Capture the cell that displays the provided text and extract its (X, Y) central coordinate. 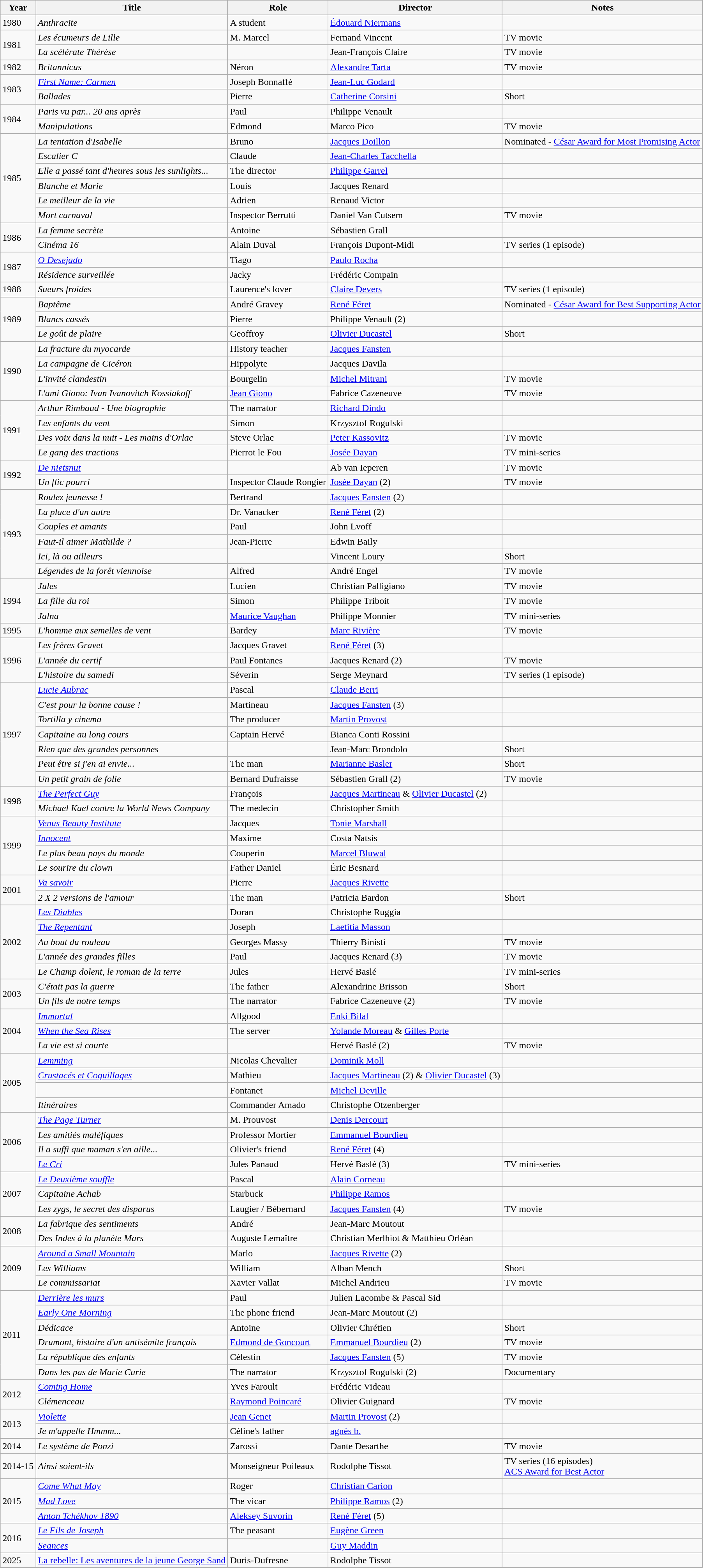
Le commissariat (132, 1283)
Claude (278, 156)
Vincent Loury (415, 556)
1995 (18, 630)
Bertrand (278, 497)
Jacques Martineau (2) & Olivier Ducastel (3) (415, 1075)
Les Diables (132, 912)
Jean-Marc Moutout (415, 1224)
Guy Maddin (415, 1545)
Inspector Claude Rongier (278, 482)
Drumont, histoire d'un antisémite français (132, 1342)
Commander Amado (278, 1105)
Jean-François Claire (415, 52)
Jacques Fansten (3) (415, 705)
Paul Fontanes (278, 660)
1985 (18, 178)
Le sourire du clown (132, 868)
1993 (18, 534)
Sébastien Grall (2) (415, 779)
The peasant (278, 1531)
Tonie Marshall (415, 823)
Jacques Davila (415, 363)
Venus Beauty Institute (132, 823)
Renaud Victor (415, 201)
1983 (18, 89)
C'est pour la bonne cause ! (132, 705)
Peut être si j'en ai envie... (132, 764)
Jean-Marc Brondolo (415, 749)
Ballades (132, 97)
Marc Rivière (415, 630)
Documentary (602, 1372)
Title (132, 8)
Allgood (278, 1016)
Mathieu (278, 1075)
1981 (18, 45)
De nietsnut (132, 467)
Le plus beau pays du monde (132, 853)
Bourgelin (278, 378)
L'ami Giono: Ivan Ivanovitch Kossiakoff (132, 393)
Un petit grain de folie (132, 779)
The Repentant (132, 927)
Olivier Chrétien (415, 1327)
Crustacés et Coquillages (132, 1075)
Jacques Rivette (415, 882)
Lucien (278, 586)
Mort carnaval (132, 215)
agnès b. (415, 1431)
Dominik Moll (415, 1060)
Nicolas Chevalier (278, 1060)
Dante Desarthe (415, 1446)
Alain Corneau (415, 1179)
1991 (18, 430)
The Perfect Guy (132, 794)
C'était pas la guerre (132, 986)
Richard Dindo (415, 408)
Ici, là ou ailleurs (132, 556)
When the Sea Rises (132, 1031)
Olivier's friend (278, 1150)
The medecin (278, 808)
1999 (18, 845)
Les Williams (132, 1268)
2014 (18, 1446)
André Engel (415, 571)
Fontanet (278, 1090)
Frédéric Videau (415, 1387)
Paulo Rocha (415, 260)
Le Fils de Joseph (132, 1531)
Inspector Berrutti (278, 215)
Laugier / Bébernard (278, 1209)
La fracture du myocarde (132, 349)
Philippe Triboit (415, 601)
Alban Mench (415, 1268)
2004 (18, 1031)
Éric Besnard (415, 868)
2025 (18, 1560)
Jean Genet (278, 1416)
Des Indes à la planète Mars (132, 1238)
Jean Giono (278, 393)
Les frères Gravet (132, 645)
Christophe Ruggia (415, 912)
Seances (132, 1545)
Céline's father (278, 1431)
Lemming (132, 1060)
Role (278, 8)
René Féret (4) (415, 1150)
Raymond Poincaré (278, 1402)
Maurice Vaughan (278, 616)
Edmond de Goncourt (278, 1342)
Emmanuel Bourdieu (2) (415, 1342)
Bernard Dufraisse (278, 779)
Itinéraires (132, 1105)
Des voix dans la nuit - Les mains d'Orlac (132, 438)
Christophe Otzenberger (415, 1105)
Va savoir (132, 882)
André Gravey (278, 304)
Aleksey Suvorin (278, 1516)
Séverin (278, 675)
Notes (602, 8)
Coming Home (132, 1387)
Fabrice Cazeneuve (2) (415, 1001)
Hippolyte (278, 363)
Elle a passé tant d'heures sous les sunlights... (132, 171)
Un fils de notre temps (132, 1001)
Doran (278, 912)
Il a suffi que maman s'en aille... (132, 1150)
2008 (18, 1231)
The phone friend (278, 1312)
Jean-Marc Moutout (2) (415, 1312)
1992 (18, 475)
Faut-il aimer Mathilde ? (132, 541)
Claude Berri (415, 690)
Le Deuxième souffle (132, 1179)
Marianne Basler (415, 764)
Jacques Gravet (278, 645)
Christopher Smith (415, 808)
Jacques Rivette (2) (415, 1253)
2015 (18, 1501)
Capitaine Achab (132, 1194)
Ab van Ieperen (415, 467)
Tortilla y cinema (132, 720)
Adrien (278, 201)
Olivier Ducastel (415, 334)
Eugène Green (415, 1531)
Jacques Fansten (5) (415, 1357)
2001 (18, 890)
Jacques Renard (415, 186)
Auguste Lemaître (278, 1238)
First Name: Carmen (132, 82)
2002 (18, 942)
La vie est si courte (132, 1046)
Cinéma 16 (132, 245)
Denis Dercourt (415, 1120)
1989 (18, 319)
Résidence surveillée (132, 275)
The director (278, 171)
Jalna (132, 616)
Dédicace (132, 1327)
La tentation d'Isabelle (132, 141)
The server (278, 1031)
Alexandrine Brisson (415, 986)
Jacques Fansten (4) (415, 1209)
2006 (18, 1142)
Laetitia Masson (415, 927)
Christian Merlhiot & Matthieu Orléan (415, 1238)
Les amitiés maléfiques (132, 1135)
1998 (18, 801)
François (278, 794)
Dr. Vanacker (278, 512)
Patricia Bardon (415, 897)
Michel Andrieu (415, 1283)
Michel Deville (415, 1090)
2016 (18, 1538)
Captain Hervé (278, 734)
The producer (278, 720)
Fabrice Cazeneuve (415, 393)
1980 (18, 23)
Olivier Guignard (415, 1402)
La femme secrète (132, 230)
Jacques Renard (2) (415, 660)
Ainsi soient-ils (132, 1466)
Le Champ dolent, le roman de la terre (132, 972)
Les enfants du vent (132, 423)
Krzysztof Rogulski (2) (415, 1372)
Martin Provost (415, 720)
Philippe Ramos (2) (415, 1501)
Christian Palligiano (415, 586)
2013 (18, 1424)
La fille du roi (132, 601)
Jacky (278, 275)
François Dupont-Midi (415, 245)
La république des enfants (132, 1357)
1987 (18, 267)
La scélérate Thérèse (132, 52)
2014-15 (18, 1466)
Thierry Binisti (415, 942)
Célestin (278, 1357)
Roger (278, 1486)
Father Daniel (278, 868)
Jules Panaud (278, 1164)
Emmanuel Bourdieu (415, 1135)
Edwin Baily (415, 541)
Yves Faroult (278, 1387)
Monseigneur Poileaux (278, 1466)
Le gang des tractions (132, 453)
Les écumeurs de Lille (132, 37)
TV series (16 episodes)ACS Award for Best Actor (602, 1466)
Bardey (278, 630)
Au bout du rouleau (132, 942)
Bianca Conti Rossini (415, 734)
René Féret (2) (415, 512)
Joseph (278, 927)
Nominated - César Award for Most Promising Actor (602, 141)
Xavier Vallat (278, 1283)
Alain Duval (278, 245)
Jean-Pierre (278, 541)
Immortal (132, 1016)
Je m'appelle Hmmm... (132, 1431)
Director (415, 8)
Roulez jeunesse ! (132, 497)
1990 (18, 371)
Britannicus (132, 67)
Pierrot le Fou (278, 453)
Capitaine au long cours (132, 734)
Derrière les murs (132, 1298)
M. Marcel (278, 37)
Hervé Baslé (2) (415, 1046)
La campagne de Cicéron (132, 363)
Tiago (278, 260)
2 X 2 versions de l'amour (132, 897)
Serge Meynard (415, 675)
Nominated - César Award for Best Supporting Actor (602, 304)
L'homme aux semelles de vent (132, 630)
Jacques Fansten (2) (415, 497)
Zarossi (278, 1446)
Enki Bilal (415, 1016)
Early One Morning (132, 1312)
Le système de Ponzi (132, 1446)
Bruno (278, 141)
L'année du certif (132, 660)
Clémenceau (132, 1402)
Philippe Garrel (415, 171)
Jean-Charles Tacchella (415, 156)
1996 (18, 660)
Innocent (132, 838)
Philippe Venault (415, 111)
Sébastien Grall (415, 230)
Marcel Bluwal (415, 853)
Couperin (278, 853)
René Féret (3) (415, 645)
Michael Kael contre la World News Company (132, 808)
2011 (18, 1335)
L'histoire du samedi (132, 675)
La fabrique des sentiments (132, 1224)
Mad Love (132, 1501)
Martineau (278, 705)
Dans les pas de Marie Curie (132, 1372)
1986 (18, 238)
Marlo (278, 1253)
Christian Carion (415, 1486)
Baptême (132, 304)
The Page Turner (132, 1120)
2005 (18, 1083)
Professor Mortier (278, 1135)
Around a Small Mountain (132, 1253)
René Féret (5) (415, 1516)
André (278, 1224)
Rien que des grandes personnes (132, 749)
Duris-Dufresne (278, 1560)
The vicar (278, 1501)
Martin Provost (2) (415, 1416)
Marco Pico (415, 126)
Peter Kassovitz (415, 438)
Jean-Luc Godard (415, 82)
Daniel Van Cutsem (415, 215)
Couples et amants (132, 527)
Le goût de plaire (132, 334)
Costa Natsis (415, 838)
Josée Dayan (415, 453)
Sueurs froides (132, 289)
La rebelle: Les aventures de la jeune George Sand (132, 1560)
Arthur Rimbaud - Une biographie (132, 408)
Alexandre Tarta (415, 67)
Philippe Ramos (415, 1194)
Blancs cassés (132, 319)
Jacques Martineau & Olivier Ducastel (2) (415, 794)
L'invité clandestin (132, 378)
2007 (18, 1194)
Violette (132, 1416)
Edmond (278, 126)
Julien Lacombe & Pascal Sid (415, 1298)
Louis (278, 186)
Steve Orlac (278, 438)
Laurence's lover (278, 289)
Come What May (132, 1486)
La place d'un autre (132, 512)
Fernand Vincent (415, 37)
Maxime (278, 838)
Le Cri (132, 1164)
Frédéric Compain (415, 275)
Néron (278, 67)
Claire Devers (415, 289)
Krzysztof Rogulski (415, 423)
Manipulations (132, 126)
Jacques (278, 823)
Blanche et Marie (132, 186)
Josée Dayan (2) (415, 482)
Anthracite (132, 23)
The father (278, 986)
John Lvoff (415, 527)
Yolande Moreau & Gilles Porte (415, 1031)
René Féret (415, 304)
Hervé Baslé (3) (415, 1164)
1988 (18, 289)
Anton Tchékhov 1890 (132, 1516)
2003 (18, 994)
A student (278, 23)
Un flic pourri (132, 482)
1982 (18, 67)
Légendes de la forêt viennoise (132, 571)
Lucie Aubrac (132, 690)
History teacher (278, 349)
Catherine Corsini (415, 97)
1984 (18, 119)
Alfred (278, 571)
Philippe Monnier (415, 616)
Escalier C (132, 156)
2009 (18, 1268)
Jacques Renard (3) (415, 957)
Hervé Baslé (415, 972)
Year (18, 8)
M. Prouvost (278, 1120)
1994 (18, 601)
Philippe Venault (2) (415, 319)
Le meilleur de la vie (132, 201)
Geoffroy (278, 334)
Joseph Bonnaffé (278, 82)
William (278, 1268)
2012 (18, 1394)
O Desejado (132, 260)
1997 (18, 734)
Paris vu par... 20 ans après (132, 111)
Michel Mitrani (415, 378)
Jacques Doillon (415, 141)
Jacques Fansten (415, 349)
Starbuck (278, 1194)
Les zygs, le secret des disparus (132, 1209)
Édouard Niermans (415, 23)
L'année des grandes filles (132, 957)
Georges Massy (278, 942)
